Search for the cell housing the specified text and yield its (X, Y) center coordinate. 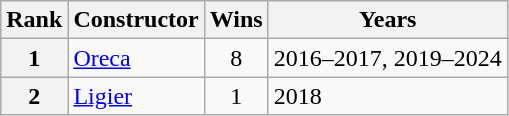
2016–2017, 2019–2024 (388, 58)
Constructor (136, 20)
Wins (236, 20)
Oreca (136, 58)
2018 (388, 96)
Years (388, 20)
8 (236, 58)
Ligier (136, 96)
2 (34, 96)
Rank (34, 20)
